Search for the cell housing the specified text and yield its [X, Y] center coordinate. 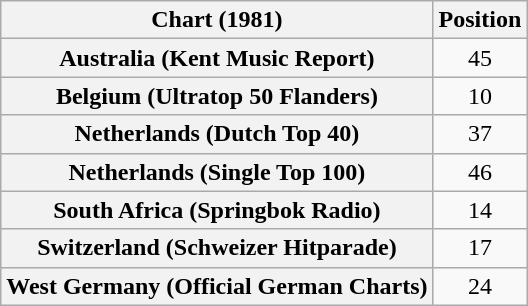
Chart (1981) [217, 20]
Netherlands (Single Top 100) [217, 172]
Netherlands (Dutch Top 40) [217, 134]
17 [480, 248]
Australia (Kent Music Report) [217, 58]
Belgium (Ultratop 50 Flanders) [217, 96]
Switzerland (Schweizer Hitparade) [217, 248]
14 [480, 210]
37 [480, 134]
West Germany (Official German Charts) [217, 286]
South Africa (Springbok Radio) [217, 210]
46 [480, 172]
24 [480, 286]
45 [480, 58]
Position [480, 20]
10 [480, 96]
